Return the (X, Y) coordinate for the center point of the cell that contains the specified text.  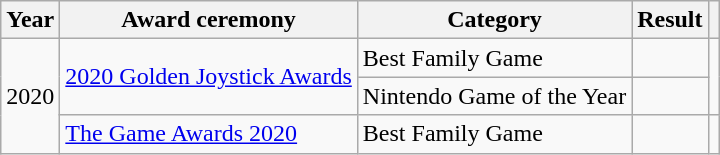
Award ceremony (209, 20)
Year (30, 20)
Result (670, 20)
2020 Golden Joystick Awards (209, 77)
2020 (30, 96)
Category (494, 20)
The Game Awards 2020 (209, 134)
Nintendo Game of the Year (494, 96)
